Identify which cell holds the provided text, then report its (X, Y) central coordinate. 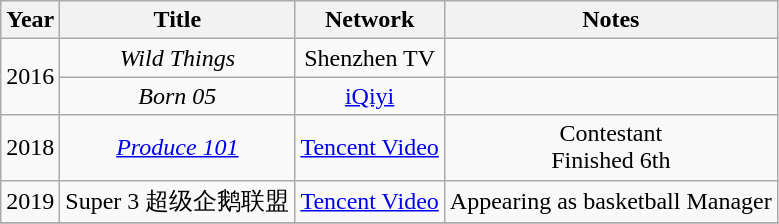
Network (370, 20)
Year (30, 20)
Title (178, 20)
2016 (30, 77)
Notes (610, 20)
iQiyi (370, 96)
Produce 101 (178, 148)
2018 (30, 148)
2019 (30, 202)
Contestant Finished 6th (610, 148)
Appearing as basketball Manager (610, 202)
Super 3 超级企鹅联盟 (178, 202)
Wild Things (178, 58)
Shenzhen TV (370, 58)
Born 05 (178, 96)
